Scan for the cell matching the given text and deliver its (X, Y) coordinate at center. 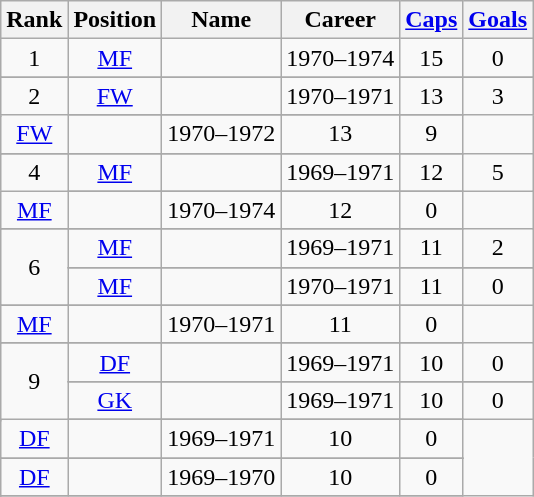
GK (115, 400)
15 (432, 58)
Name (222, 20)
Career (340, 20)
Caps (432, 20)
Goals (498, 20)
6 (34, 267)
1969–1970 (222, 477)
1970–1972 (222, 134)
Rank (34, 20)
4 (34, 172)
Position (115, 20)
1 (34, 58)
5 (498, 172)
3 (498, 96)
